Detect which cell encompasses the target text, then output its (X, Y) center coordinate. 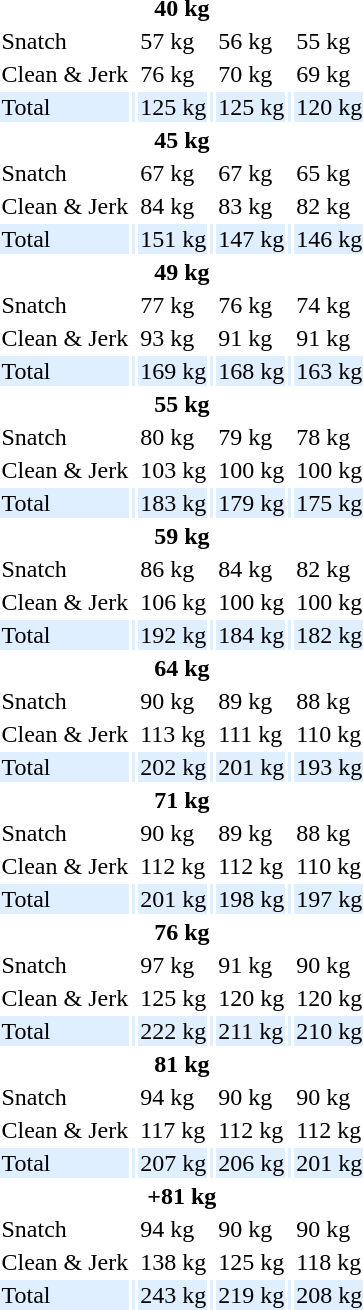
117 kg (174, 1130)
111 kg (252, 734)
179 kg (252, 503)
183 kg (174, 503)
120 kg (252, 998)
206 kg (252, 1163)
86 kg (174, 569)
147 kg (252, 239)
57 kg (174, 41)
168 kg (252, 371)
56 kg (252, 41)
138 kg (174, 1262)
113 kg (174, 734)
207 kg (174, 1163)
106 kg (174, 602)
93 kg (174, 338)
211 kg (252, 1031)
222 kg (174, 1031)
202 kg (174, 767)
70 kg (252, 74)
77 kg (174, 305)
219 kg (252, 1295)
169 kg (174, 371)
80 kg (174, 437)
243 kg (174, 1295)
151 kg (174, 239)
198 kg (252, 899)
192 kg (174, 635)
79 kg (252, 437)
103 kg (174, 470)
97 kg (174, 965)
83 kg (252, 206)
184 kg (252, 635)
